Determine the [X, Y] coordinate at the center of the cell enclosing the given text.  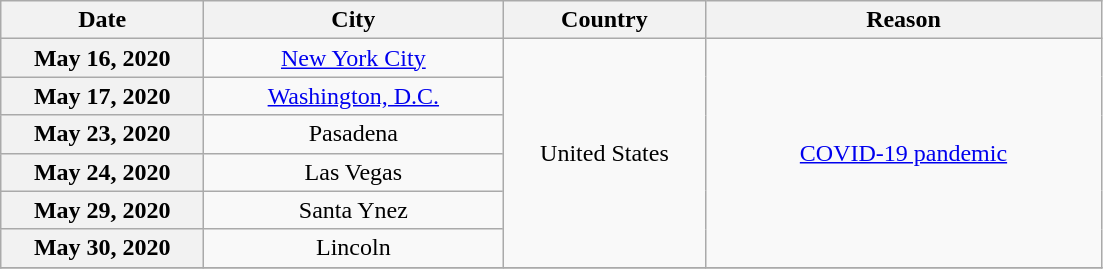
May 29, 2020 [102, 210]
COVID-19 pandemic [904, 153]
Date [102, 20]
May 17, 2020 [102, 96]
May 30, 2020 [102, 248]
Country [604, 20]
Santa Ynez [354, 210]
Reason [904, 20]
May 16, 2020 [102, 58]
May 23, 2020 [102, 134]
Pasadena [354, 134]
Washington, D.C. [354, 96]
Lincoln [354, 248]
City [354, 20]
Las Vegas [354, 172]
May 24, 2020 [102, 172]
United States [604, 153]
New York City [354, 58]
